Return [x, y] of the center of cell containing provided text 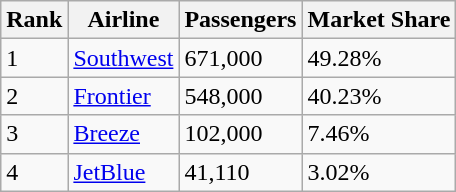
41,110 [240, 172]
Airline [124, 20]
3 [34, 134]
4 [34, 172]
Breeze [124, 134]
Passengers [240, 20]
2 [34, 96]
Rank [34, 20]
Market Share [379, 20]
Southwest [124, 58]
671,000 [240, 58]
JetBlue [124, 172]
40.23% [379, 96]
Frontier [124, 96]
7.46% [379, 134]
1 [34, 58]
49.28% [379, 58]
548,000 [240, 96]
3.02% [379, 172]
102,000 [240, 134]
